Detect which cell encompasses the target text, then output its [x, y] center coordinate. 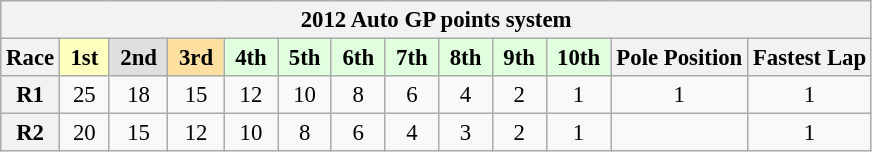
8th [466, 58]
25 [84, 95]
6th [358, 58]
7th [412, 58]
10th [578, 58]
Pole Position [680, 58]
Race [30, 58]
4th [251, 58]
9th [519, 58]
3rd [196, 58]
18 [138, 95]
2012 Auto GP points system [436, 20]
1st [84, 58]
Fastest Lap [810, 58]
2nd [138, 58]
20 [84, 133]
R1 [30, 95]
R2 [30, 133]
5th [305, 58]
3 [466, 133]
